From the cell containing the given text, extract its center point as (X, Y) coordinate. 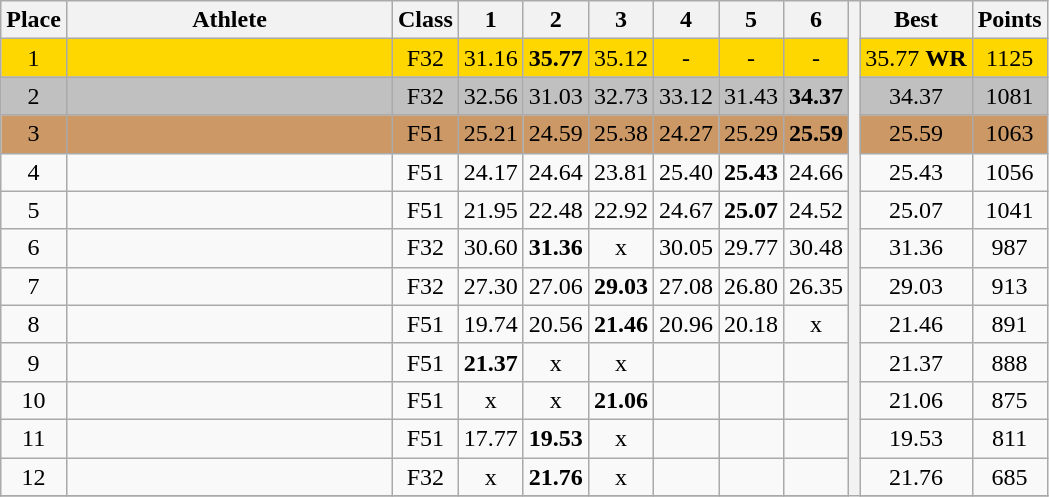
8 (34, 324)
24.59 (556, 134)
24.52 (816, 210)
27.08 (686, 286)
888 (1010, 362)
30.60 (490, 248)
25.29 (750, 134)
11 (34, 438)
21.95 (490, 210)
20.96 (686, 324)
31.16 (490, 58)
24.64 (556, 172)
1056 (1010, 172)
22.48 (556, 210)
30.48 (816, 248)
875 (1010, 400)
26.35 (816, 286)
27.30 (490, 286)
1125 (1010, 58)
7 (34, 286)
29.77 (750, 248)
22.92 (620, 210)
10 (34, 400)
35.12 (620, 58)
24.27 (686, 134)
1041 (1010, 210)
12 (34, 477)
31.03 (556, 96)
26.80 (750, 286)
685 (1010, 477)
17.77 (490, 438)
33.12 (686, 96)
9 (34, 362)
Place (34, 20)
25.38 (620, 134)
20.56 (556, 324)
27.06 (556, 286)
811 (1010, 438)
32.56 (490, 96)
987 (1010, 248)
Class (426, 20)
30.05 (686, 248)
35.77 WR (916, 58)
Athlete (229, 20)
891 (1010, 324)
Best (916, 20)
24.17 (490, 172)
Points (1010, 20)
1063 (1010, 134)
32.73 (620, 96)
913 (1010, 286)
24.66 (816, 172)
25.21 (490, 134)
23.81 (620, 172)
19.74 (490, 324)
31.43 (750, 96)
25.40 (686, 172)
1081 (1010, 96)
20.18 (750, 324)
24.67 (686, 210)
35.77 (556, 58)
